For the text-containing cell, return its midpoint in [x, y] coordinate format. 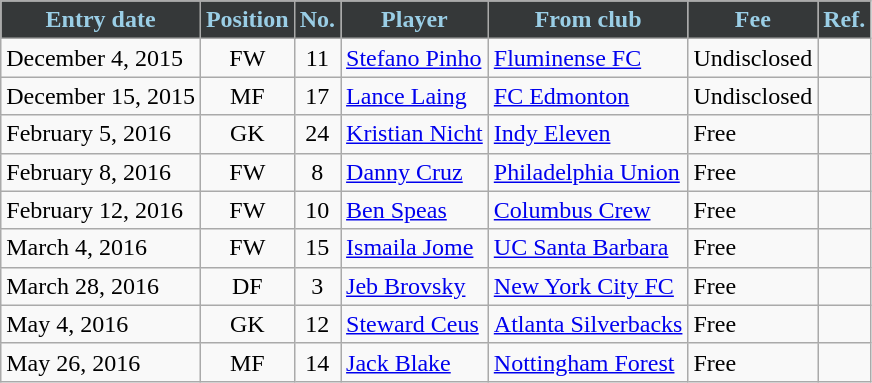
New York City FC [588, 286]
December 15, 2015 [101, 96]
From club [588, 20]
Fee [753, 20]
February 8, 2016 [101, 172]
DF [247, 286]
Kristian Nicht [415, 134]
3 [317, 286]
Entry date [101, 20]
May 4, 2016 [101, 324]
Jeb Brovsky [415, 286]
Nottingham Forest [588, 362]
Player [415, 20]
Ismaila Jome [415, 248]
Columbus Crew [588, 210]
Steward Ceus [415, 324]
December 4, 2015 [101, 58]
Lance Laing [415, 96]
Philadelphia Union [588, 172]
Danny Cruz [415, 172]
FC Edmonton [588, 96]
Ben Speas [415, 210]
Jack Blake [415, 362]
Stefano Pinho [415, 58]
12 [317, 324]
8 [317, 172]
UC Santa Barbara [588, 248]
May 26, 2016 [101, 362]
Ref. [844, 20]
February 12, 2016 [101, 210]
10 [317, 210]
Atlanta Silverbacks [588, 324]
14 [317, 362]
Indy Eleven [588, 134]
17 [317, 96]
February 5, 2016 [101, 134]
11 [317, 58]
15 [317, 248]
March 4, 2016 [101, 248]
24 [317, 134]
Position [247, 20]
No. [317, 20]
Fluminense FC [588, 58]
March 28, 2016 [101, 286]
